Provide the [X, Y] coordinate of the cell's center where the given text is located.  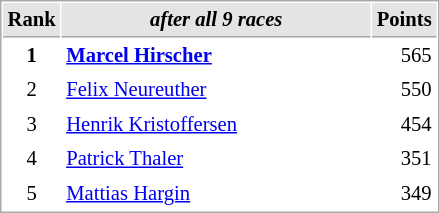
550 [404, 90]
351 [404, 158]
Marcel Hirscher [216, 56]
3 [32, 124]
Rank [32, 20]
4 [32, 158]
2 [32, 90]
454 [404, 124]
Felix Neureuther [216, 90]
Points [404, 20]
349 [404, 194]
5 [32, 194]
Henrik Kristoffersen [216, 124]
Mattias Hargin [216, 194]
Patrick Thaler [216, 158]
565 [404, 56]
after all 9 races [216, 20]
1 [32, 56]
